Identify which cell holds the provided text, then report its (x, y) central coordinate. 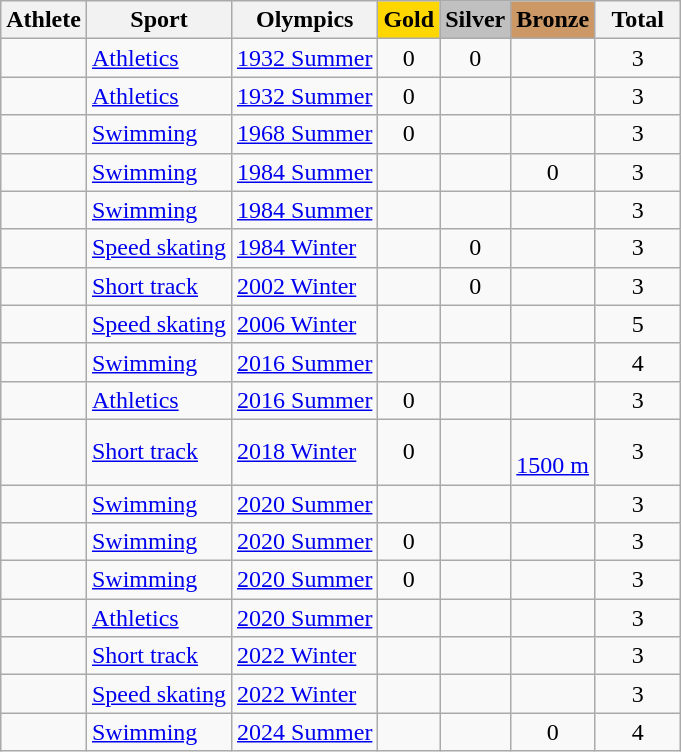
2002 Winter (305, 286)
1500 m (553, 452)
Gold (409, 20)
Sport (158, 20)
Athlete (44, 20)
Silver (476, 20)
1968 Summer (305, 134)
Total (638, 20)
Bronze (553, 20)
2006 Winter (305, 324)
2018 Winter (305, 452)
1984 Winter (305, 248)
2024 Summer (305, 732)
Olympics (305, 20)
5 (638, 324)
